For the text-containing cell, return its midpoint in [x, y] coordinate format. 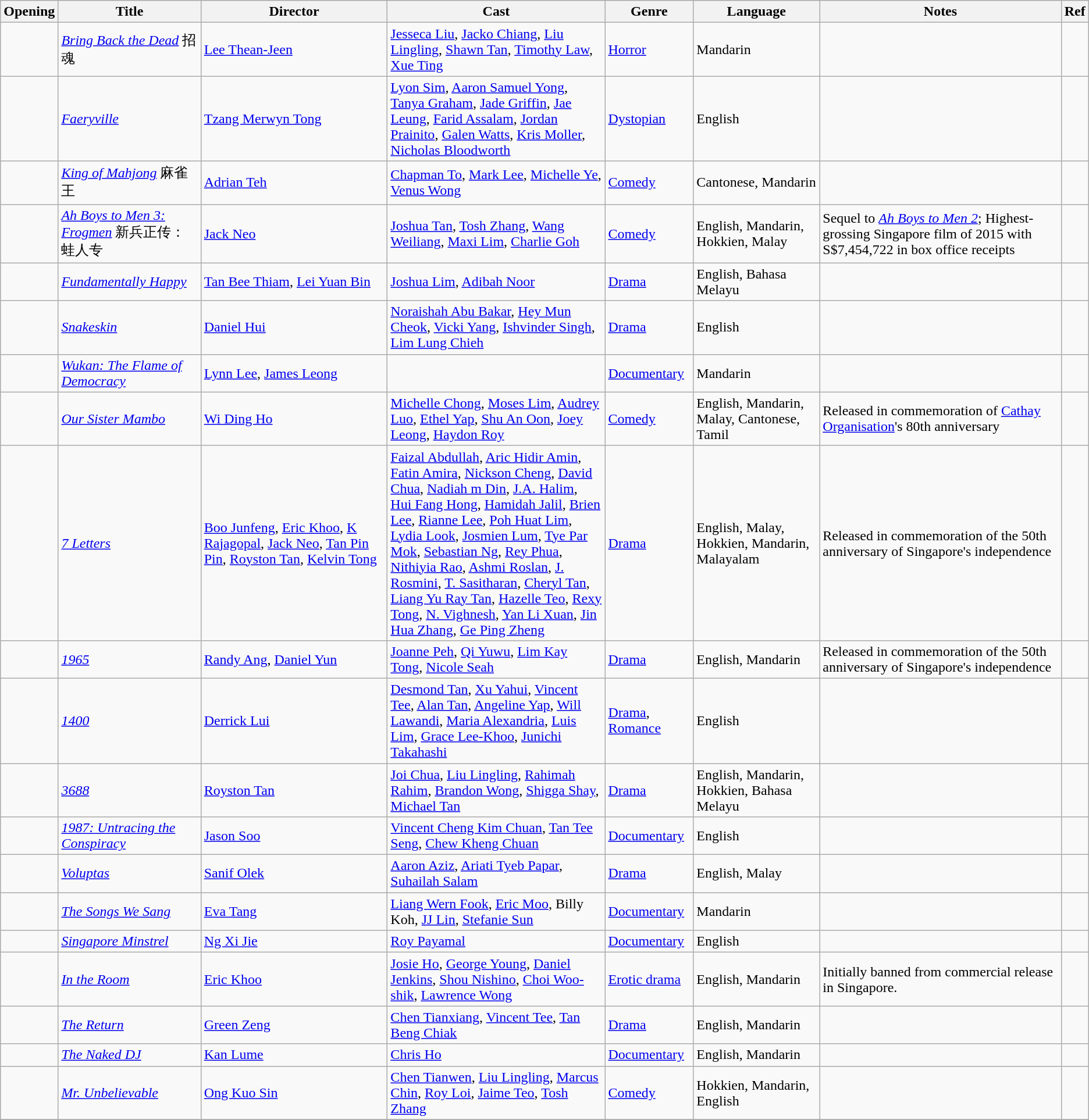
English, Malay, Hokkien, Mandarin, Malayalam [756, 543]
Lynn Lee, James Leong [294, 373]
Hokkien, Mandarin, English [756, 1093]
7 Letters [129, 543]
Genre [649, 12]
Desmond Tan, Xu Yahui, Vincent Tee, Alan Tan, Angeline Yap, Will Lawandi, Maria Alexandria, Luis Lim, Grace Lee-Khoo, Junichi Takahashi [496, 720]
Sanif Olek [294, 873]
Kan Lume [294, 1055]
Sequel to Ah Boys to Men 2; Highest-grossing Singapore film of 2015 with S$7,454,722 in box office receipts [940, 234]
Drama, Romance [649, 720]
English, Mandarin, Malay, Cantonese, Tamil [756, 419]
Title [129, 12]
Adrian Teh [294, 183]
Director [294, 12]
Chris Ho [496, 1055]
Jason Soo [294, 836]
Wi Ding Ho [294, 419]
1965 [129, 659]
Boo Junfeng, Eric Khoo, K Rajagopal, Jack Neo, Tan Pin Pin, Royston Tan, Kelvin Tong [294, 543]
Chen Tianwen, Liu Lingling, Marcus Chin, Roy Loi, Jaime Teo, Tosh Zhang [496, 1093]
Josie Ho, George Young, Daniel Jenkins, Shou Nishino, Choi Woo-shik, Lawrence Wong [496, 979]
Singapore Minstrel [129, 941]
1400 [129, 720]
Jesseca Liu, Jacko Chiang, Liu Lingling, Shawn Tan, Timothy Law, Xue Ting [496, 49]
English, Mandarin, Hokkien, Malay [756, 234]
Chapman To, Mark Lee, Michelle Ye, Venus Wong [496, 183]
Vincent Cheng Kim Chuan, Tan Tee Seng, Chew Kheng Chuan [496, 836]
The Naked DJ [129, 1055]
Cantonese, Mandarin [756, 183]
Notes [940, 12]
Initially banned from commercial release in Singapore. [940, 979]
Ng Xi Jie [294, 941]
Noraishah Abu Bakar, Hey Mun Cheok, Vicki Yang, Ishvinder Singh, Lim Lung Chieh [496, 327]
Snakeskin [129, 327]
Cast [496, 12]
Bring Back the Dead 招魂 [129, 49]
Lyon Sim, Aaron Samuel Yong, Tanya Graham, Jade Griffin, Jae Leung, Farid Assalam, Jordan Prainito, Galen Watts, Kris Moller, Nicholas Bloodworth [496, 119]
Daniel Hui [294, 327]
Green Zeng [294, 1025]
Wukan: The Flame of Democracy [129, 373]
Lee Thean-Jeen [294, 49]
Michelle Chong, Moses Lim, Audrey Luo, Ethel Yap, Shu An Oon, Joey Leong, Haydon Roy [496, 419]
Faeryville [129, 119]
3688 [129, 790]
Released in commemoration of Cathay Organisation's 80th anniversary [940, 419]
English, Malay [756, 873]
Language [756, 12]
Horror [649, 49]
Erotic drama [649, 979]
Voluptas [129, 873]
Ong Kuo Sin [294, 1093]
Our Sister Mambo [129, 419]
Opening [29, 12]
Joshua Tan, Tosh Zhang, Wang Weiliang, Maxi Lim, Charlie Goh [496, 234]
Tzang Merwyn Tong [294, 119]
Fundamentally Happy [129, 281]
Liang Wern Fook, Eric Moo, Billy Koh, JJ Lin, Stefanie Sun [496, 912]
The Return [129, 1025]
Joshua Lim, Adibah Noor [496, 281]
Aaron Aziz, Ariati Tyeb Papar, Suhailah Salam [496, 873]
Joi Chua, Liu Lingling, Rahimah Rahim, Brandon Wong, Shigga Shay, Michael Tan [496, 790]
Mr. Unbelievable [129, 1093]
Derrick Lui [294, 720]
The Songs We Sang [129, 912]
1987: Untracing the Conspiracy [129, 836]
Roy Payamal [496, 941]
In the Room [129, 979]
Randy Ang, Daniel Yun [294, 659]
Royston Tan [294, 790]
Chen Tianxiang, Vincent Tee, Tan Beng Chiak [496, 1025]
Eric Khoo [294, 979]
Jack Neo [294, 234]
Eva Tang [294, 912]
Dystopian [649, 119]
Ref [1075, 12]
Joanne Peh, Qi Yuwu, Lim Kay Tong, Nicole Seah [496, 659]
Ah Boys to Men 3: Frogmen 新兵正传：蛙人专 [129, 234]
King of Mahjong 麻雀王 [129, 183]
English, Bahasa Melayu [756, 281]
English, Mandarin, Hokkien, Bahasa Melayu [756, 790]
Tan Bee Thiam, Lei Yuan Bin [294, 281]
